Detect which cell encompasses the target text, then output its [X, Y] center coordinate. 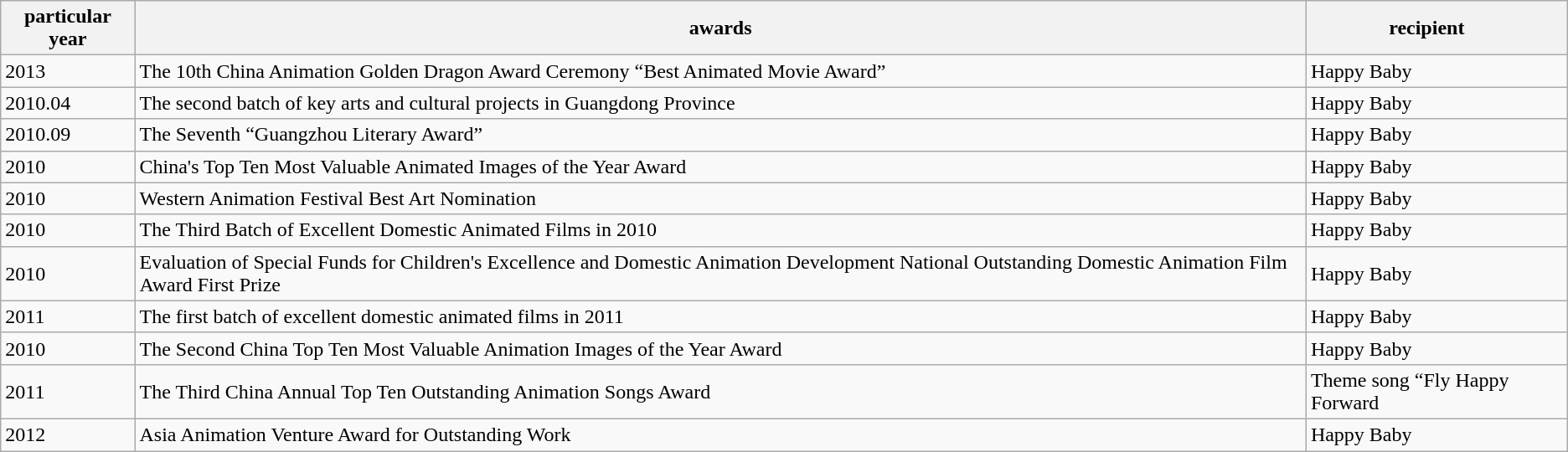
The 10th China Animation Golden Dragon Award Ceremony “Best Animated Movie Award” [720, 71]
particular year [68, 28]
2012 [68, 434]
recipient [1436, 28]
The first batch of excellent domestic animated films in 2011 [720, 316]
The second batch of key arts and cultural projects in Guangdong Province [720, 103]
Asia Animation Venture Award for Outstanding Work [720, 434]
2010.09 [68, 135]
The Seventh “Guangzhou Literary Award” [720, 135]
The Third China Annual Top Ten Outstanding Animation Songs Award [720, 392]
China's Top Ten Most Valuable Animated Images of the Year Award [720, 167]
The Third Batch of Excellent Domestic Animated Films in 2010 [720, 230]
2010.04 [68, 103]
2013 [68, 71]
Theme song “Fly Happy Forward [1436, 392]
The Second China Top Ten Most Valuable Animation Images of the Year Award [720, 348]
awards [720, 28]
Western Animation Festival Best Art Nomination [720, 198]
